Return [X, Y] of the center of cell containing provided text 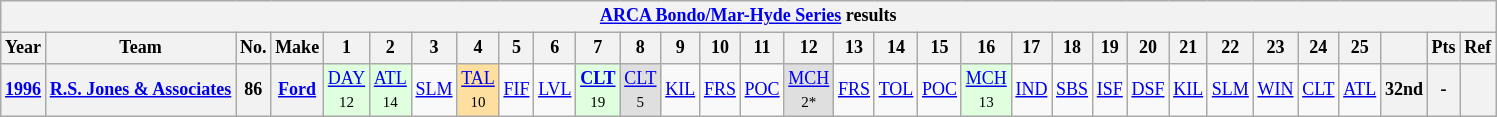
24 [1318, 48]
11 [762, 48]
6 [555, 48]
No. [254, 48]
SBS [1072, 90]
Ref [1478, 48]
ATL [1360, 90]
5 [516, 48]
LVL [555, 90]
Team [140, 48]
17 [1032, 48]
1 [346, 48]
25 [1360, 48]
IND [1032, 90]
14 [896, 48]
22 [1230, 48]
32nd [1404, 90]
7 [598, 48]
R.S. Jones & Associates [140, 90]
FIF [516, 90]
19 [1110, 48]
23 [1276, 48]
CLT [1318, 90]
DSF [1148, 90]
9 [680, 48]
Year [24, 48]
1996 [24, 90]
86 [254, 90]
13 [854, 48]
MCH13 [986, 90]
2 [390, 48]
15 [940, 48]
- [1444, 90]
12 [809, 48]
3 [434, 48]
4 [478, 48]
TOL [896, 90]
21 [1188, 48]
Ford [298, 90]
WIN [1276, 90]
Pts [1444, 48]
MCH2* [809, 90]
ISF [1110, 90]
TAL10 [478, 90]
20 [1148, 48]
18 [1072, 48]
ARCA Bondo/Mar-Hyde Series results [748, 16]
CLT5 [640, 90]
10 [720, 48]
DAY12 [346, 90]
ATL14 [390, 90]
CLT19 [598, 90]
Make [298, 48]
16 [986, 48]
8 [640, 48]
